Return the [x, y] coordinate for the center point of the cell that contains the specified text.  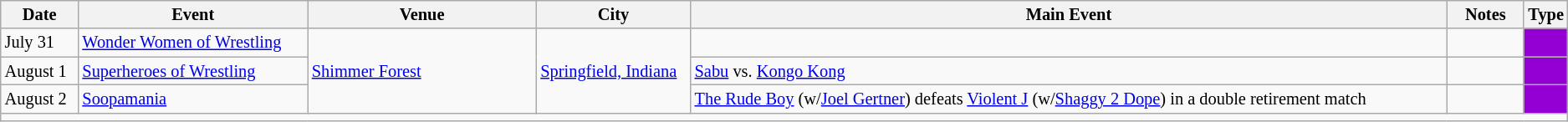
Notes [1485, 14]
Sabu vs. Kongo Kong [1069, 71]
Shimmer Forest [421, 70]
Date [40, 14]
August 2 [40, 99]
August 1 [40, 71]
City [613, 14]
Main Event [1069, 14]
Event [192, 14]
Springfield, Indiana [613, 70]
Venue [421, 14]
Wonder Women of Wrestling [192, 43]
Superheroes of Wrestling [192, 71]
Soopamania [192, 99]
Type [1545, 14]
July 31 [40, 43]
The Rude Boy (w/Joel Gertner) defeats Violent J (w/Shaggy 2 Dope) in a double retirement match [1069, 99]
